Find where the given text appears and provide that cell's center as (x, y) coordinate. 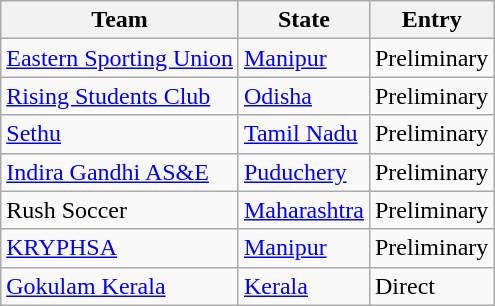
Entry (431, 20)
Direct (431, 286)
Rising Students Club (120, 96)
Maharashtra (304, 210)
Odisha (304, 96)
Indira Gandhi AS&E (120, 172)
Eastern Sporting Union (120, 58)
Tamil Nadu (304, 134)
Puduchery (304, 172)
State (304, 20)
Team (120, 20)
Gokulam Kerala (120, 286)
KRYPHSA (120, 248)
Sethu (120, 134)
Kerala (304, 286)
Rush Soccer (120, 210)
